Output the [X, Y] coordinate of the center of the cell containing the given text.  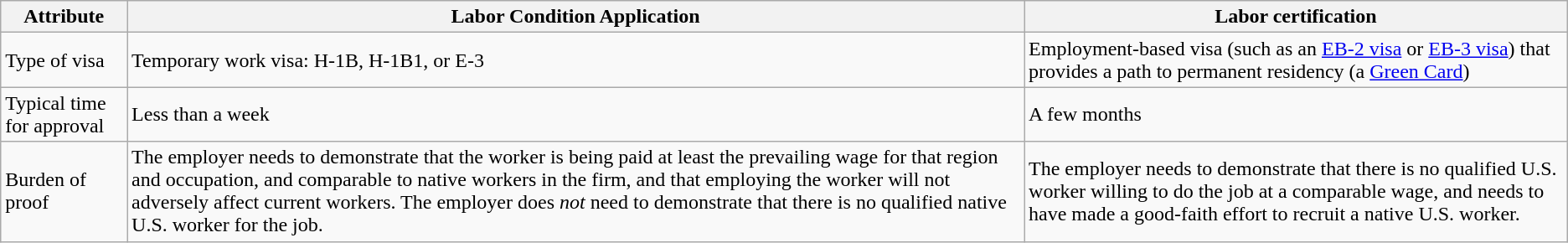
Typical time for approval [64, 114]
Burden of proof [64, 191]
Attribute [64, 17]
A few months [1297, 114]
Type of visa [64, 60]
Less than a week [576, 114]
Employment-based visa (such as an EB-2 visa or EB-3 visa) that provides a path to permanent residency (a Green Card) [1297, 60]
Temporary work visa: H-1B, H-1B1, or E-3 [576, 60]
Labor Condition Application [576, 17]
Labor certification [1297, 17]
